For the text-containing cell, return its midpoint in (X, Y) coordinate format. 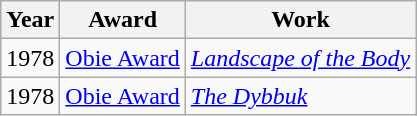
The Dybbuk (300, 96)
Award (123, 20)
Work (300, 20)
Year (30, 20)
Landscape of the Body (300, 58)
